For the text-containing cell, return its midpoint in (X, Y) coordinate format. 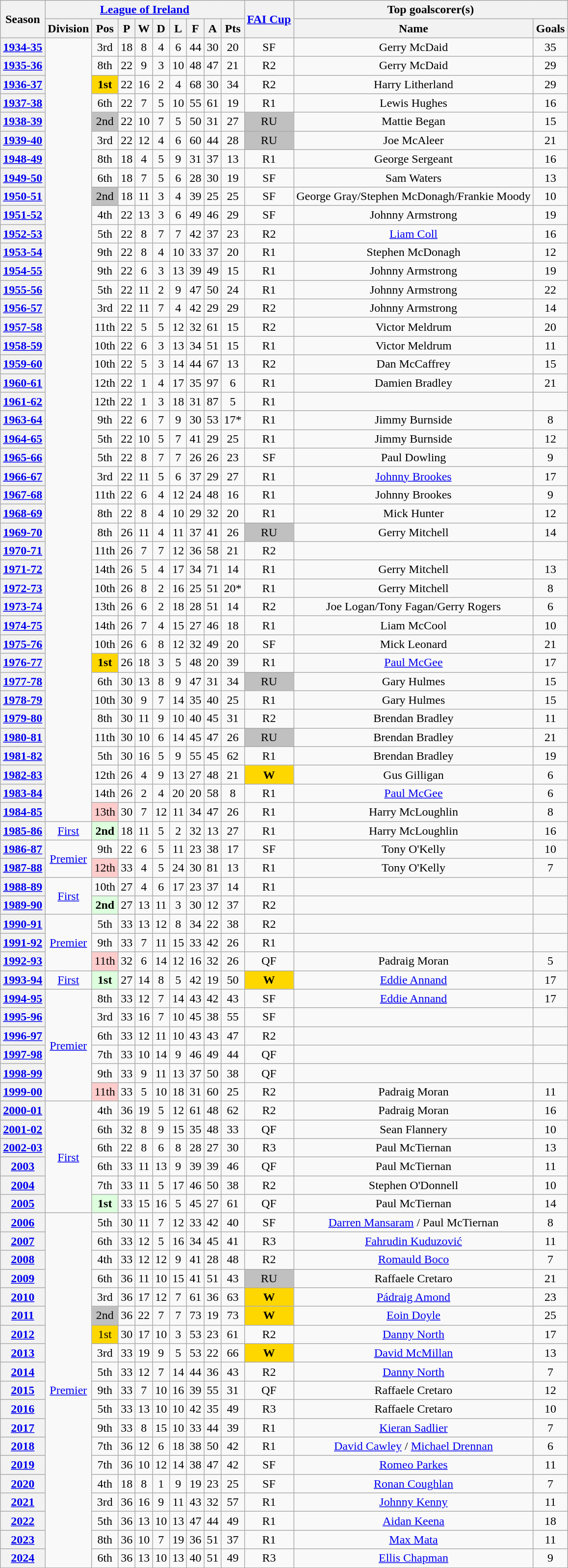
Joe Logan/Tony Fagan/Gerry Rogers (414, 607)
Harry Litherland (414, 84)
1979-80 (23, 719)
Johnny Kenny (414, 1502)
2009 (23, 1278)
1965-66 (23, 457)
Damien Bradley (414, 383)
2017 (23, 1428)
1981-82 (23, 756)
2007 (23, 1241)
1976-77 (23, 663)
Eoin Doyle (414, 1316)
1995-96 (23, 1017)
1968-69 (23, 513)
2003 (23, 1167)
1949-50 (23, 177)
1950-51 (23, 196)
1966-67 (23, 476)
Liam McCool (414, 625)
Max Mata (414, 1540)
2020 (23, 1484)
1959-60 (23, 364)
1982-83 (23, 774)
66 (232, 1353)
1967-68 (23, 495)
1994-95 (23, 998)
81 (213, 868)
71 (213, 570)
63 (232, 1297)
1960-61 (23, 383)
George Sergeant (414, 159)
2022 (23, 1521)
2010 (23, 1297)
1993-94 (23, 980)
17* (232, 420)
1958-59 (23, 346)
1991-92 (23, 943)
1970-71 (23, 551)
Sean Flannery (414, 1129)
Stephen McDonagh (414, 252)
1963-64 (23, 420)
1948-49 (23, 159)
1935-36 (23, 66)
2023 (23, 1540)
1972-73 (23, 588)
David Cawley / Michael Drennan (414, 1446)
1951-52 (23, 215)
P (127, 28)
1980-81 (23, 737)
1998-99 (23, 1073)
Romeo Parkes (414, 1465)
Fahrudin Kuduzović (414, 1241)
1987-88 (23, 868)
1983-84 (23, 793)
1934-35 (23, 47)
2011 (23, 1316)
1969-70 (23, 532)
1996-97 (23, 1036)
Ronan Coughlan (414, 1484)
Goals (550, 28)
2018 (23, 1446)
1985-86 (23, 831)
1984-85 (23, 812)
1938-39 (23, 122)
2006 (23, 1222)
1954-55 (23, 271)
2002-03 (23, 1148)
Paul Dowling (414, 457)
2013 (23, 1353)
F (195, 28)
1977-78 (23, 681)
1964-65 (23, 439)
1952-53 (23, 234)
Dan McCaffrey (414, 364)
1953-54 (23, 252)
2021 (23, 1502)
1956-57 (23, 308)
Kieran Sadlier (414, 1428)
League of Ireland (145, 10)
1961-62 (23, 401)
2000-01 (23, 1110)
Gus Gilligan (414, 774)
Top goalscorer(s) (431, 10)
1989-90 (23, 905)
Romauld Boco (414, 1260)
1957-58 (23, 327)
Mick Leonard (414, 644)
1999-00 (23, 1092)
2008 (23, 1260)
Sam Waters (414, 177)
Division (69, 28)
Mattie Began (414, 122)
68 (195, 84)
Pos (105, 28)
Joe McAleer (414, 140)
2015 (23, 1390)
Darren Mansaram / Paul McTiernan (414, 1222)
1937-38 (23, 103)
1936-37 (23, 84)
20* (232, 588)
57 (232, 1502)
Season (23, 19)
1986-87 (23, 849)
Pádraig Amond (414, 1297)
1971-72 (23, 570)
Liam Coll (414, 234)
Aidan Keena (414, 1521)
1939-40 (23, 140)
2012 (23, 1334)
67 (213, 364)
87 (213, 401)
1997-98 (23, 1054)
2019 (23, 1465)
David McMillan (414, 1353)
A (213, 28)
1974-75 (23, 625)
1955-56 (23, 290)
L (179, 28)
2016 (23, 1409)
2005 (23, 1204)
2014 (23, 1371)
Name (414, 28)
Pts (232, 28)
97 (213, 383)
2001-02 (23, 1129)
1973-74 (23, 607)
2024 (23, 1558)
Stephen O'Donnell (414, 1185)
1975-76 (23, 644)
1988-89 (23, 887)
Lewis Hughes (414, 103)
Ellis Chapman (414, 1558)
FAI Cup (269, 19)
D (161, 28)
Mick Hunter (414, 513)
2004 (23, 1185)
George Gray/Stephen McDonagh/Frankie Moody (414, 196)
1990-91 (23, 924)
1978-79 (23, 700)
1992-93 (23, 961)
